Detect which cell encompasses the target text, then output its (X, Y) center coordinate. 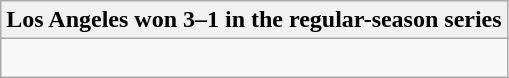
Los Angeles won 3–1 in the regular-season series (254, 20)
